Find where the given text appears and provide that cell's center as [X, Y] coordinate. 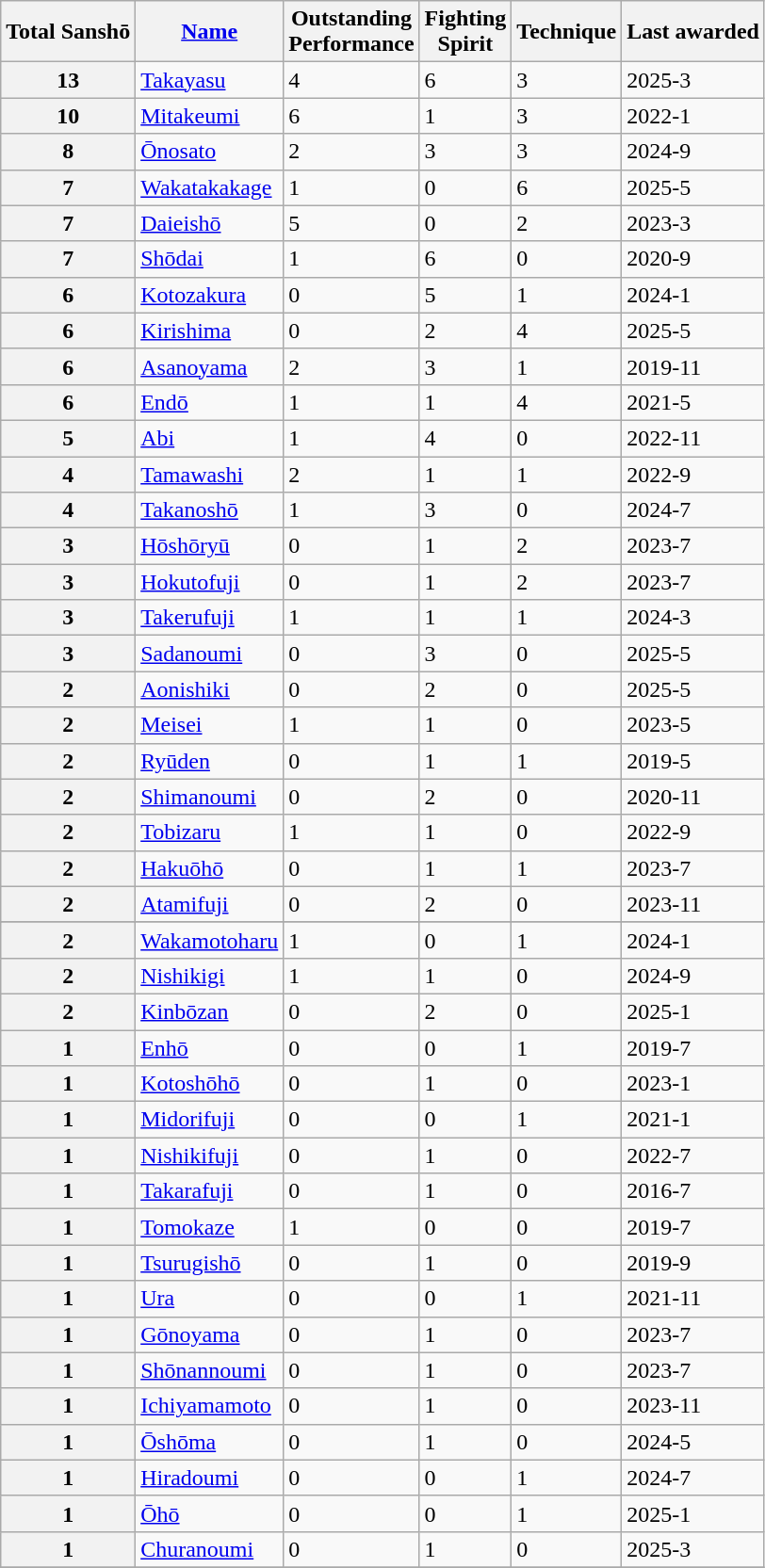
Atamifuji [209, 904]
2022-1 [693, 116]
Sadanoumi [209, 654]
2019-11 [693, 366]
Hōshōryū [209, 546]
2021-5 [693, 402]
2016-7 [693, 1191]
Ura [209, 1299]
Takarafuji [209, 1191]
Endō [209, 402]
2024-5 [693, 1442]
Asanoyama [209, 366]
Takayasu [209, 80]
Meisei [209, 725]
Wakatakakage [209, 187]
2022-7 [693, 1156]
Aonishiki [209, 689]
Ichiyamamoto [209, 1406]
2024-3 [693, 618]
Kotoshōhō [209, 1084]
Technique [567, 32]
Nishikifuji [209, 1156]
Tomokaze [209, 1227]
Kirishima [209, 331]
2021-1 [693, 1120]
Name [209, 32]
2019-9 [693, 1263]
Total Sanshō [68, 32]
Last awarded [693, 32]
Enhō [209, 1048]
2022-11 [693, 438]
Kotozakura [209, 295]
Ryūden [209, 761]
Shimanoumi [209, 797]
13 [68, 80]
Ōnosato [209, 152]
Mitakeumi [209, 116]
2023-3 [693, 223]
Kinbōzan [209, 1011]
Daieishō [209, 223]
Midorifuji [209, 1120]
OutstandingPerformance [351, 32]
Hokutofuji [209, 582]
2023-1 [693, 1084]
Tsurugishō [209, 1263]
Hiradoumi [209, 1478]
2020-9 [693, 259]
Tamawashi [209, 474]
Shōnannoumi [209, 1370]
Abi [209, 438]
Takanoshō [209, 510]
Tobizaru [209, 832]
2021-11 [693, 1299]
Gōnoyama [209, 1334]
8 [68, 152]
Ōhō [209, 1513]
FightingSpirit [465, 32]
Nishikigi [209, 976]
Shōdai [209, 259]
Ōshōma [209, 1442]
Takerufuji [209, 618]
2020-11 [693, 797]
2019-5 [693, 761]
10 [68, 116]
Churanoumi [209, 1549]
Wakamotoharu [209, 940]
Hakuōhō [209, 868]
2023-5 [693, 725]
